From the cell containing the given text, extract its center point as (x, y) coordinate. 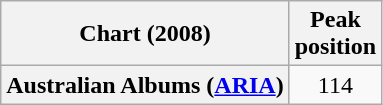
Peakposition (335, 34)
Australian Albums (ARIA) (145, 85)
Chart (2008) (145, 34)
114 (335, 85)
